Search for the cell housing the specified text and yield its (x, y) center coordinate. 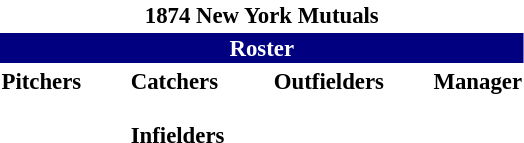
Roster (262, 48)
1874 New York Mutuals (262, 15)
